Scan for the cell matching the given text and deliver its (x, y) coordinate at center. 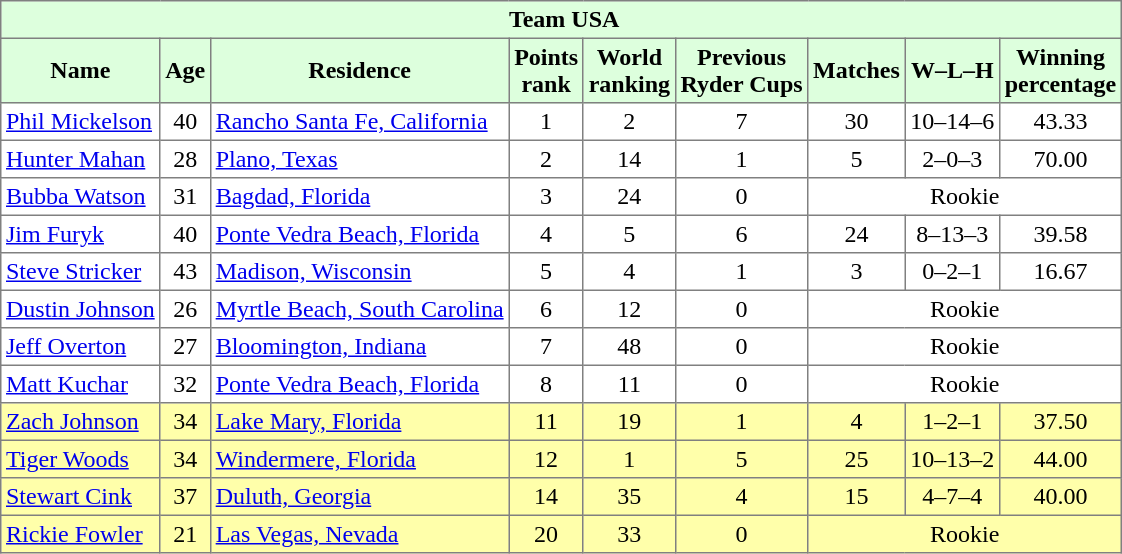
Myrtle Beach, South Carolina (359, 309)
Bloomington, Indiana (359, 347)
Matt Kuchar (80, 384)
20 (546, 534)
Plano, Texas (359, 159)
0–2–1 (952, 272)
Stewart Cink (80, 497)
Residence (359, 70)
31 (185, 197)
Hunter Mahan (80, 159)
Zach Johnson (80, 422)
39.58 (1060, 234)
15 (856, 497)
48 (629, 347)
Rickie Fowler (80, 534)
44.00 (1060, 459)
1–2–1 (952, 422)
27 (185, 347)
37.50 (1060, 422)
30 (856, 122)
Worldranking (629, 70)
4–7–4 (952, 497)
37 (185, 497)
26 (185, 309)
16.67 (1060, 272)
40.00 (1060, 497)
Steve Stricker (80, 272)
70.00 (1060, 159)
Winningpercentage (1060, 70)
28 (185, 159)
43 (185, 272)
Tiger Woods (80, 459)
Duluth, Georgia (359, 497)
32 (185, 384)
21 (185, 534)
Name (80, 70)
Team USA (562, 20)
Windermere, Florida (359, 459)
10–14–6 (952, 122)
Rancho Santa Fe, California (359, 122)
25 (856, 459)
Madison, Wisconsin (359, 272)
Dustin Johnson (80, 309)
Pointsrank (546, 70)
33 (629, 534)
43.33 (1060, 122)
8 (546, 384)
Bagdad, Florida (359, 197)
Phil Mickelson (80, 122)
Bubba Watson (80, 197)
Matches (856, 70)
W–L–H (952, 70)
35 (629, 497)
Age (185, 70)
Jim Furyk (80, 234)
Las Vegas, Nevada (359, 534)
PreviousRyder Cups (742, 70)
2–0–3 (952, 159)
Lake Mary, Florida (359, 422)
19 (629, 422)
Jeff Overton (80, 347)
8–13–3 (952, 234)
10–13–2 (952, 459)
